Search for the cell housing the specified text and yield its (x, y) center coordinate. 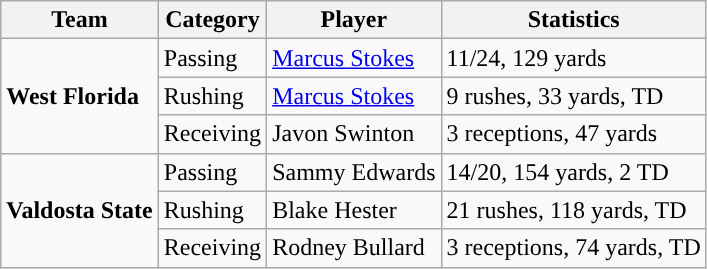
21 rushes, 118 yards, TD (574, 210)
11/24, 129 yards (574, 58)
Statistics (574, 20)
Blake Hester (354, 210)
14/20, 154 yards, 2 TD (574, 172)
Player (354, 20)
Category (212, 20)
Sammy Edwards (354, 172)
3 receptions, 47 yards (574, 134)
9 rushes, 33 yards, TD (574, 96)
3 receptions, 74 yards, TD (574, 248)
West Florida (80, 96)
Javon Swinton (354, 134)
Valdosta State (80, 210)
Team (80, 20)
Rodney Bullard (354, 248)
